Scan for the cell matching the given text and deliver its (X, Y) coordinate at center. 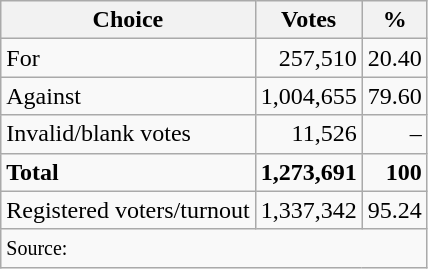
Votes (308, 20)
Invalid/blank votes (128, 134)
11,526 (308, 134)
Against (128, 96)
1,273,691 (308, 172)
– (394, 134)
100 (394, 172)
1,337,342 (308, 210)
For (128, 58)
Source: (214, 248)
Registered voters/turnout (128, 210)
Total (128, 172)
257,510 (308, 58)
95.24 (394, 210)
79.60 (394, 96)
% (394, 20)
1,004,655 (308, 96)
Choice (128, 20)
20.40 (394, 58)
